Pinpoint the cell where the given text exists, returning its [x, y] midpoint coordinate. 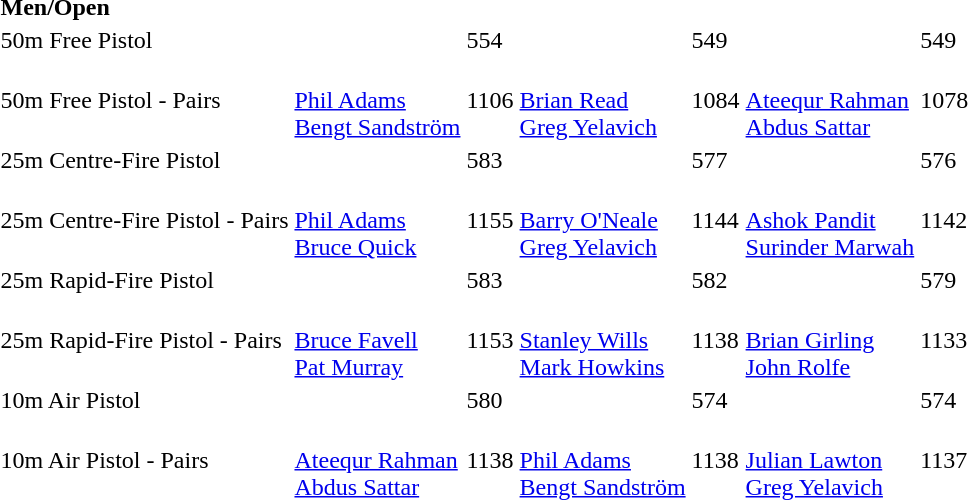
Brian ReadGreg Yelavich [602, 100]
580 [490, 400]
1144 [716, 220]
577 [716, 160]
582 [716, 280]
Phil AdamsBengt Sandström [378, 100]
1138 [716, 340]
554 [490, 40]
Ateequr RahmanAbdus Sattar [830, 100]
1153 [490, 340]
Phil AdamsBruce Quick [378, 220]
549 [716, 40]
Bruce FavellPat Murray [378, 340]
Stanley WillsMark Howkins [602, 340]
1155 [490, 220]
Ashok PanditSurinder Marwah [830, 220]
Barry O'NealeGreg Yelavich [602, 220]
1084 [716, 100]
1106 [490, 100]
Brian GirlingJohn Rolfe [830, 340]
574 [716, 400]
